Return the (X, Y) coordinate for the center point of the cell that contains the specified text.  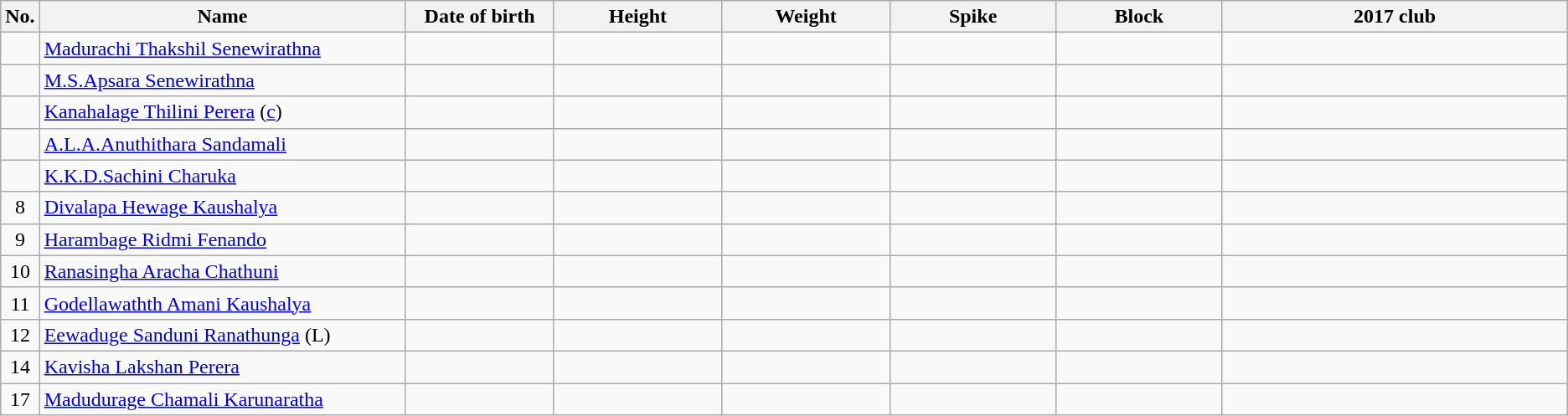
Spike (973, 17)
Weight (806, 17)
Block (1139, 17)
Harambage Ridmi Fenando (223, 239)
2017 club (1395, 17)
Godellawathth Amani Kaushalya (223, 303)
Eewaduge Sanduni Ranathunga (L) (223, 335)
Ranasingha Aracha Chathuni (223, 271)
Madurachi Thakshil Senewirathna (223, 49)
17 (20, 399)
Divalapa Hewage Kaushalya (223, 208)
12 (20, 335)
8 (20, 208)
A.L.A.Anuthithara Sandamali (223, 144)
14 (20, 367)
K.K.D.Sachini Charuka (223, 176)
Height (637, 17)
11 (20, 303)
No. (20, 17)
M.S.Apsara Senewirathna (223, 80)
Date of birth (479, 17)
Madudurage Chamali Karunaratha (223, 399)
Kanahalage Thilini Perera (c) (223, 112)
Name (223, 17)
10 (20, 271)
Kavisha Lakshan Perera (223, 367)
9 (20, 239)
